Return the (x, y) coordinate for the center point of the cell that contains the specified text.  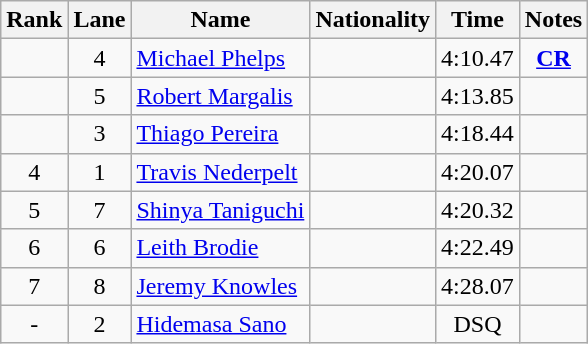
3 (100, 134)
- (34, 324)
Nationality (373, 20)
4:20.07 (478, 172)
4:18.44 (478, 134)
Michael Phelps (220, 58)
4:20.32 (478, 210)
Leith Brodie (220, 248)
Lane (100, 20)
2 (100, 324)
DSQ (478, 324)
Robert Margalis (220, 96)
CR (553, 58)
Shinya Taniguchi (220, 210)
8 (100, 286)
1 (100, 172)
Jeremy Knowles (220, 286)
Rank (34, 20)
4:28.07 (478, 286)
Name (220, 20)
Hidemasa Sano (220, 324)
Notes (553, 20)
Time (478, 20)
Thiago Pereira (220, 134)
4:13.85 (478, 96)
4:10.47 (478, 58)
Travis Nederpelt (220, 172)
4:22.49 (478, 248)
